Search for the cell housing the specified text and yield its [x, y] center coordinate. 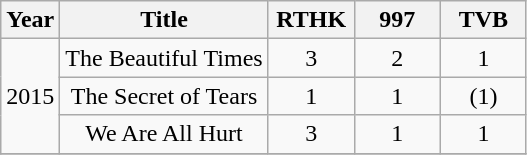
Year [30, 20]
2 [397, 58]
997 [397, 20]
TVB [483, 20]
RTHK [311, 20]
Title [164, 20]
2015 [30, 96]
The Beautiful Times [164, 58]
We Are All Hurt [164, 134]
(1) [483, 96]
The Secret of Tears [164, 96]
